Determine the (x, y) coordinate at the center of the cell enclosing the given text.  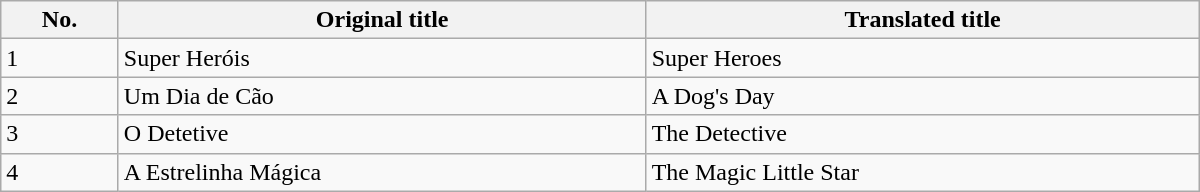
The Magic Little Star (922, 172)
No. (60, 20)
A Estrelinha Mágica (382, 172)
The Detective (922, 134)
2 (60, 96)
O Detetive (382, 134)
3 (60, 134)
Super Heroes (922, 58)
Super Heróis (382, 58)
1 (60, 58)
4 (60, 172)
Translated title (922, 20)
A Dog's Day (922, 96)
Um Dia de Cão (382, 96)
Original title (382, 20)
